Return (X, Y) of the center of cell containing provided text 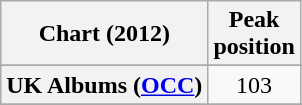
UK Albums (OCC) (104, 85)
Peakposition (254, 34)
103 (254, 85)
Chart (2012) (104, 34)
